Provide the (X, Y) coordinate of the cell's center where the given text is located.  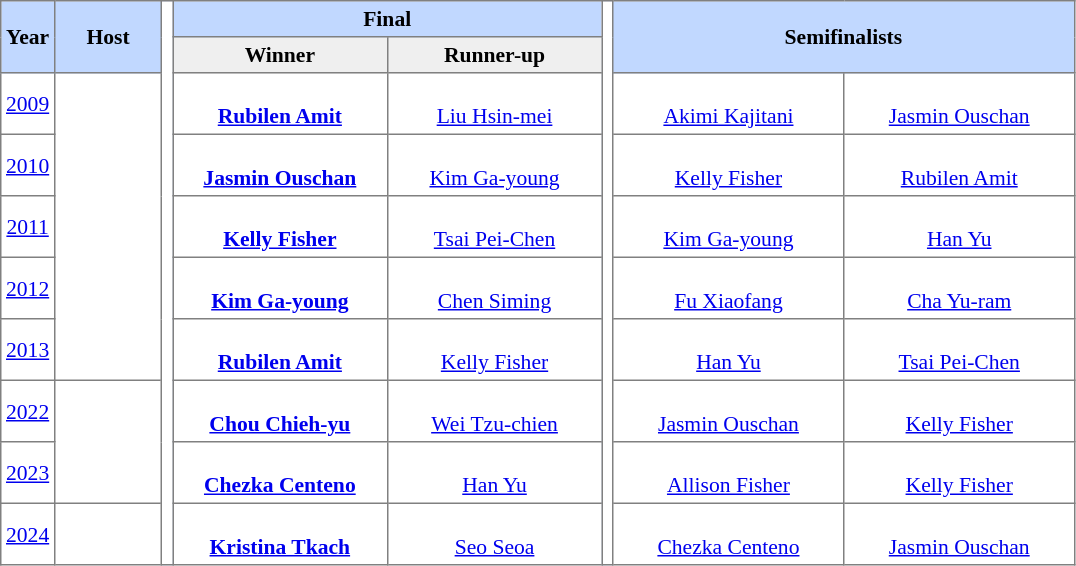
Akimi Kajitani (729, 104)
Cha Yu-ram (959, 288)
Liu Hsin-mei (494, 104)
Allison Fisher (729, 473)
Host (108, 37)
2024 (28, 534)
2010 (28, 165)
Kristina Tkach (280, 534)
Semifinalists (844, 37)
Winner (280, 55)
Chou Chieh-yu (280, 411)
2011 (28, 227)
Seo Seoa (494, 534)
2023 (28, 473)
Chen Siming (494, 288)
Wei Tzu-chien (494, 411)
Fu Xiaofang (729, 288)
2013 (28, 350)
2009 (28, 104)
2022 (28, 411)
Runner-up (494, 55)
Year (28, 37)
2012 (28, 288)
Final (386, 19)
